Find where the given text appears and provide that cell's center as (X, Y) coordinate. 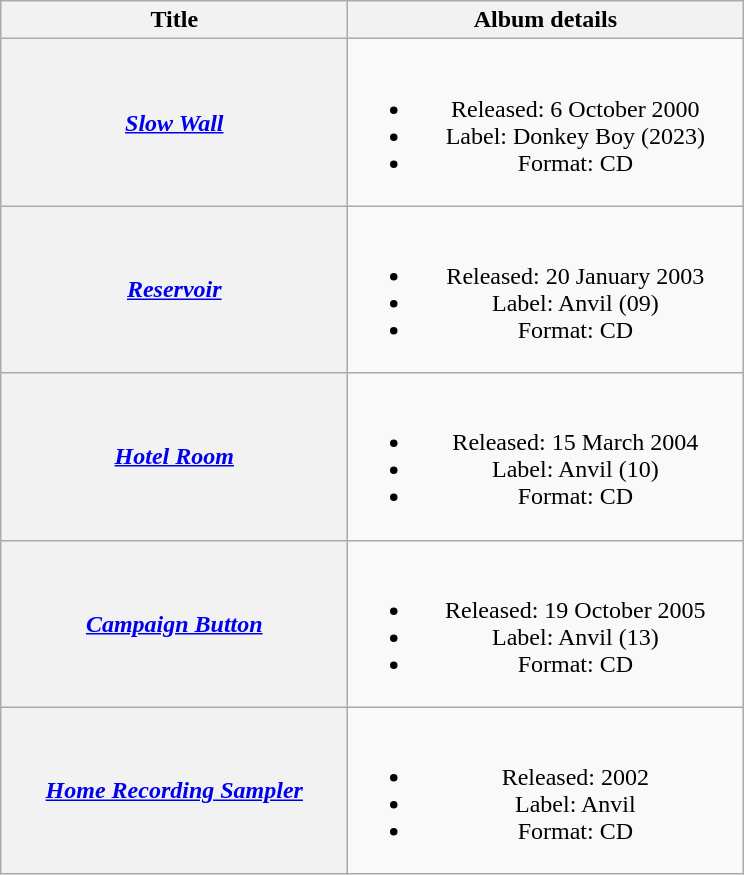
Title (174, 20)
Reservoir (174, 290)
Album details (546, 20)
Slow Wall (174, 122)
Released: 19 October 2005Label: Anvil (13)Format: CD (546, 624)
Released: 20 January 2003Label: Anvil (09)Format: CD (546, 290)
Hotel Room (174, 456)
Campaign Button (174, 624)
Released: 6 October 2000Label: Donkey Boy (2023)Format: CD (546, 122)
Released: 15 March 2004Label: Anvil (10)Format: CD (546, 456)
Released: 2002Label: AnvilFormat: CD (546, 790)
Home Recording Sampler (174, 790)
